For the text-containing cell, return its midpoint in (x, y) coordinate format. 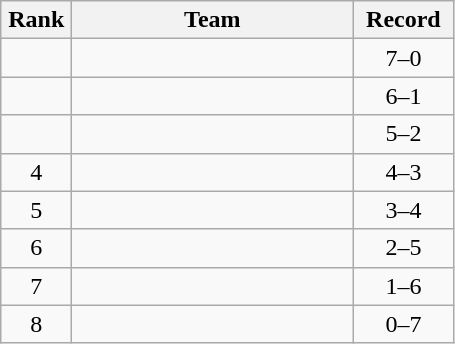
3–4 (404, 210)
1–6 (404, 286)
Team (212, 20)
4 (36, 172)
6 (36, 248)
0–7 (404, 324)
5 (36, 210)
6–1 (404, 96)
5–2 (404, 134)
Record (404, 20)
Rank (36, 20)
8 (36, 324)
7–0 (404, 58)
2–5 (404, 248)
7 (36, 286)
4–3 (404, 172)
